Extract the (x, y) coordinate from the center of the cell holding the provided text.  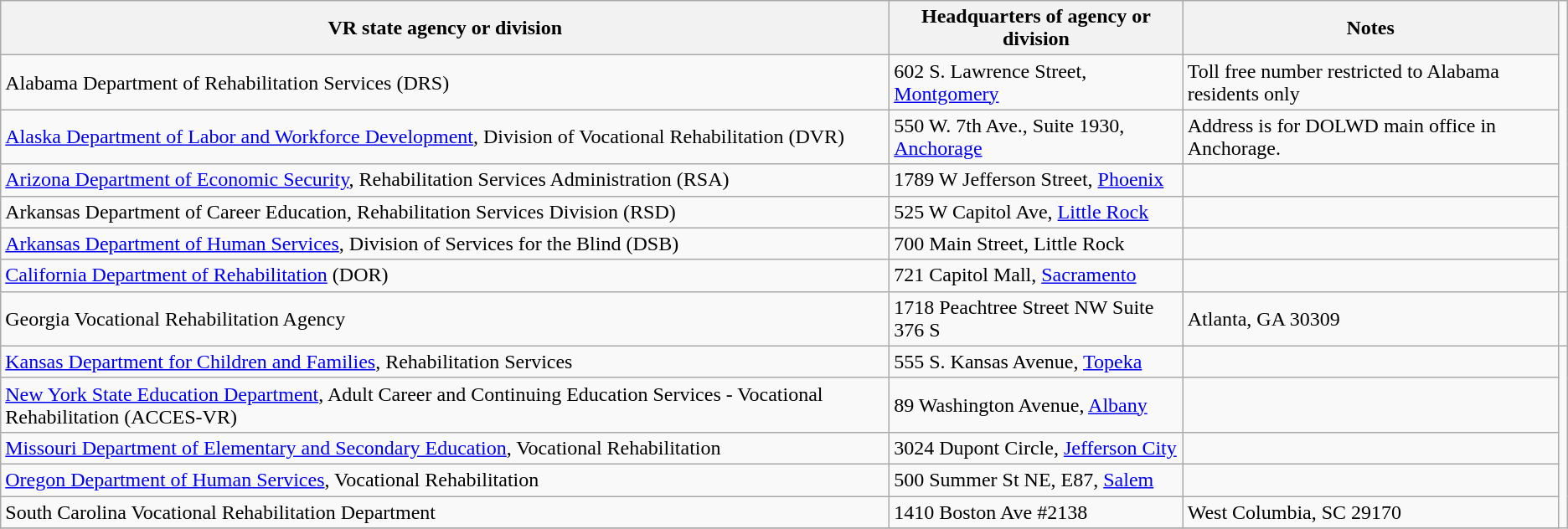
West Columbia, SC 29170 (1370, 511)
Georgia Vocational Rehabilitation Agency (446, 318)
1410 Boston Ave #2138 (1036, 511)
VR state agency or division (446, 28)
1718 Peachtree Street NW Suite 376 S (1036, 318)
500 Summer St NE, E87, Salem (1036, 480)
602 S. Lawrence Street, Montgomery (1036, 82)
Oregon Department of Human Services, Vocational Rehabilitation (446, 480)
Toll free number restricted to Alabama residents only (1370, 82)
Arkansas Department of Career Education, Rehabilitation Services Division (RSD) (446, 212)
550 W. 7th Ave., Suite 1930, Anchorage (1036, 137)
Headquarters of agency or division (1036, 28)
Missouri Department of Elementary and Secondary Education, Vocational Rehabilitation (446, 448)
Arkansas Department of Human Services, Division of Services for the Blind (DSB) (446, 244)
Arizona Department of Economic Security, Rehabilitation Services Administration (RSA) (446, 180)
525 W Capitol Ave, Little Rock (1036, 212)
700 Main Street, Little Rock (1036, 244)
89 Washington Avenue, Albany (1036, 405)
555 S. Kansas Avenue, Topeka (1036, 362)
Alaska Department of Labor and Workforce Development, Division of Vocational Rehabilitation (DVR) (446, 137)
3024 Dupont Circle, Jefferson City (1036, 448)
Notes (1370, 28)
Address is for DOLWD main office in Anchorage. (1370, 137)
New York State Education Department, Adult Career and Continuing Education Services - Vocational Rehabilitation (ACCES-VR) (446, 405)
Alabama Department of Rehabilitation Services (DRS) (446, 82)
South Carolina Vocational Rehabilitation Department (446, 511)
721 Capitol Mall, Sacramento (1036, 275)
California Department of Rehabilitation (DOR) (446, 275)
Kansas Department for Children and Families, Rehabilitation Services (446, 362)
1789 W Jefferson Street, Phoenix (1036, 180)
Atlanta, GA 30309 (1370, 318)
